Determine the [X, Y] coordinate at the center of the cell enclosing the given text.  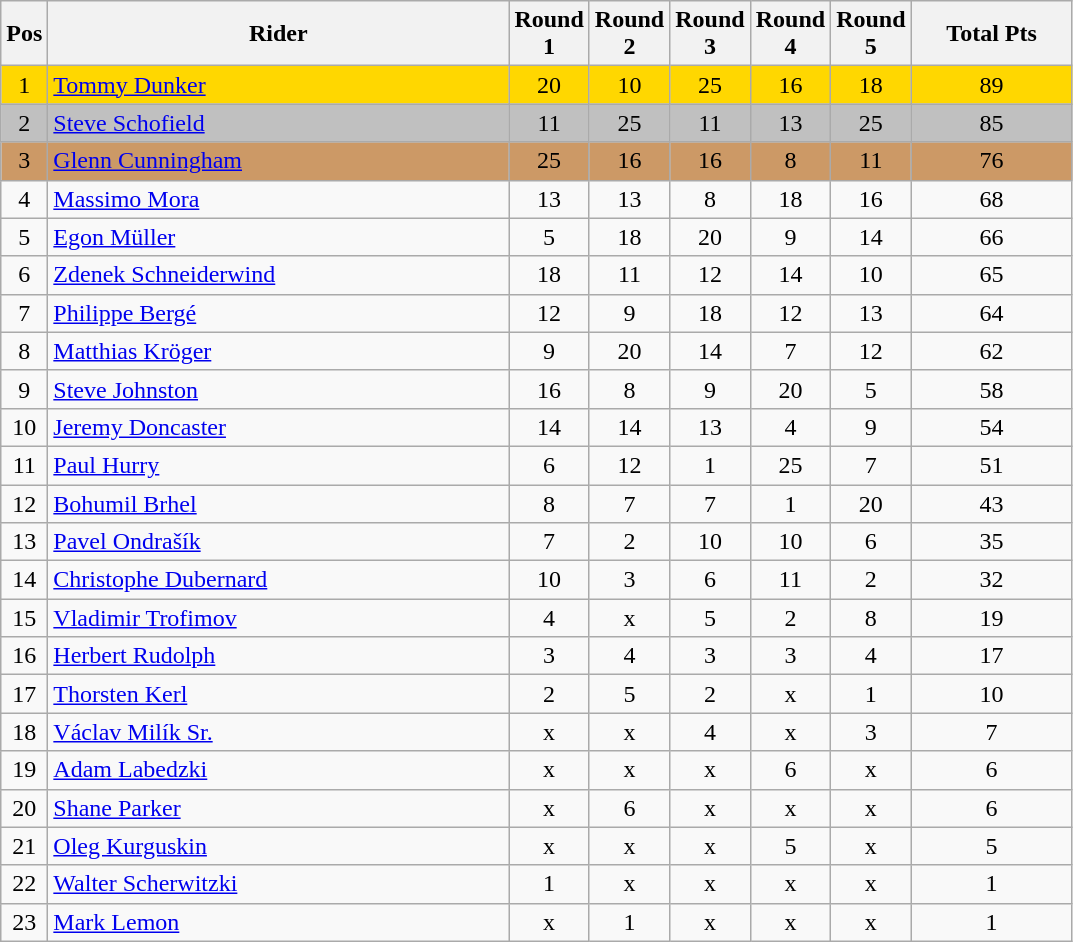
Thorsten Kerl [278, 694]
Steve Schofield [278, 123]
Matthias Kröger [278, 351]
Herbert Rudolph [278, 656]
Philippe Bergé [278, 313]
32 [992, 580]
Round 3 [710, 34]
89 [992, 85]
Walter Scherwitzki [278, 884]
Steve Johnston [278, 389]
43 [992, 503]
Glenn Cunningham [278, 161]
Round 1 [549, 34]
Rider [278, 34]
Round 4 [790, 34]
54 [992, 427]
Pos [24, 34]
23 [24, 922]
22 [24, 884]
Mark Lemon [278, 922]
Massimo Mora [278, 199]
Round 5 [871, 34]
68 [992, 199]
Oleg Kurguskin [278, 846]
58 [992, 389]
Egon Müller [278, 237]
Jeremy Doncaster [278, 427]
Bohumil Brhel [278, 503]
Adam Labedzki [278, 770]
35 [992, 542]
Zdenek Schneiderwind [278, 275]
Shane Parker [278, 808]
76 [992, 161]
Total Pts [992, 34]
Round 2 [629, 34]
66 [992, 237]
62 [992, 351]
Tommy Dunker [278, 85]
64 [992, 313]
51 [992, 465]
85 [992, 123]
Pavel Ondrašík [278, 542]
65 [992, 275]
Paul Hurry [278, 465]
Václav Milík Sr. [278, 732]
21 [24, 846]
15 [24, 618]
Vladimir Trofimov [278, 618]
Christophe Dubernard [278, 580]
